From the cell containing the given text, extract its center point as [x, y] coordinate. 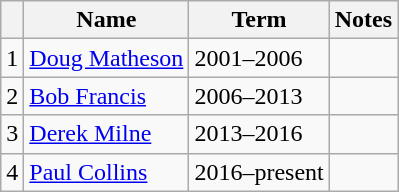
Bob Francis [106, 96]
Name [106, 20]
2016–present [259, 172]
2 [12, 96]
Notes [363, 20]
1 [12, 58]
Term [259, 20]
2001–2006 [259, 58]
2013–2016 [259, 134]
Doug Matheson [106, 58]
Derek Milne [106, 134]
4 [12, 172]
Paul Collins [106, 172]
2006–2013 [259, 96]
3 [12, 134]
